Pinpoint the cell where the given text exists, returning its (x, y) midpoint coordinate. 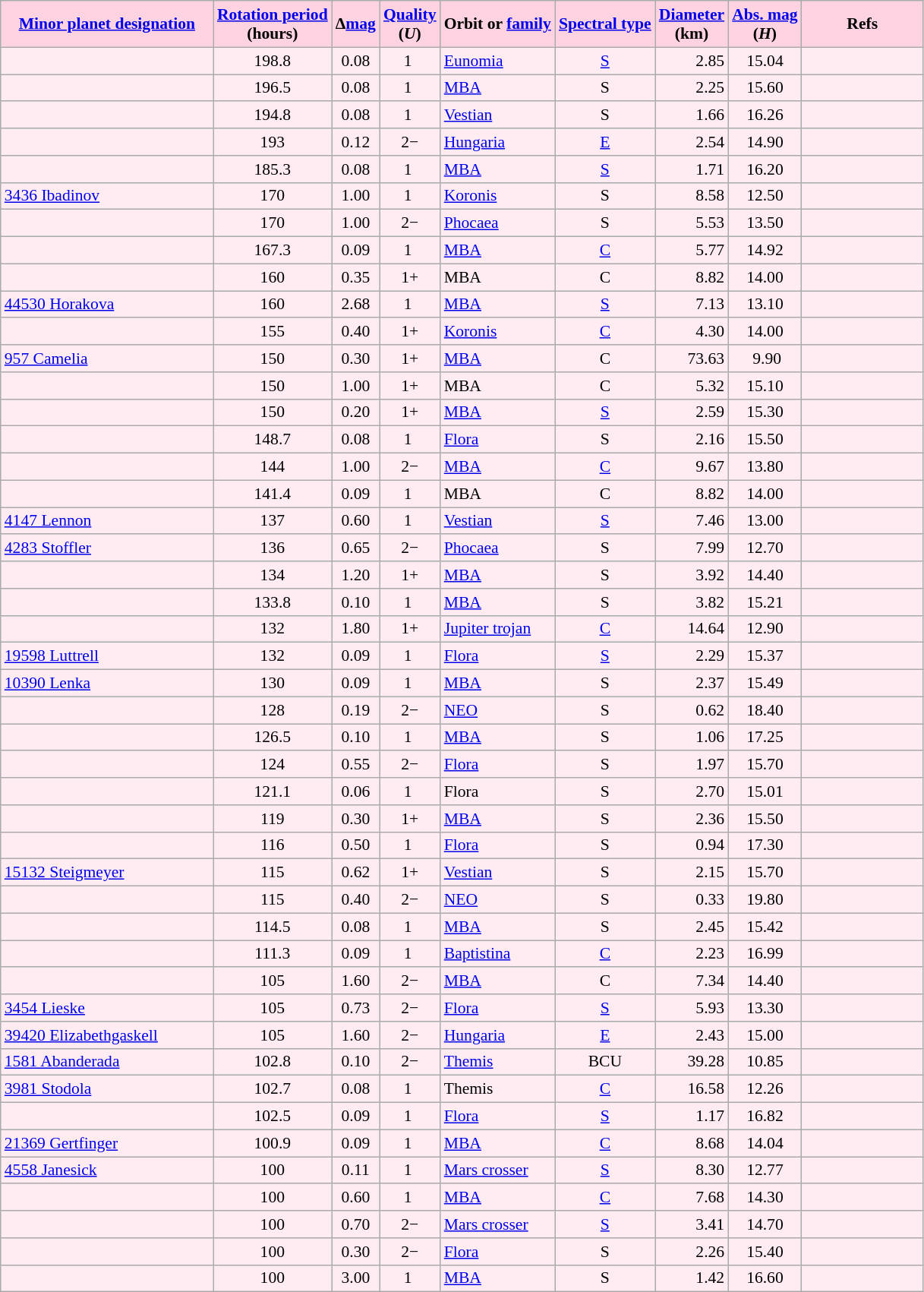
1581 Abanderada (107, 1062)
Δmag (355, 24)
15.10 (765, 386)
124 (273, 765)
15.21 (765, 602)
1.42 (692, 1278)
39420 Elizabethgaskell (107, 1035)
15.40 (765, 1252)
0.12 (355, 142)
BCU (605, 1062)
0.73 (355, 1008)
10.85 (765, 1062)
126.5 (273, 738)
2.26 (692, 1252)
2.16 (692, 440)
2.23 (692, 954)
19598 Luttrell (107, 656)
134 (273, 575)
5.53 (692, 223)
3454 Lieske (107, 1008)
7.46 (692, 521)
185.3 (273, 169)
0.70 (355, 1224)
2.29 (692, 656)
167.3 (273, 251)
198.8 (273, 61)
0.19 (355, 710)
Minor planet designation (107, 24)
7.13 (692, 305)
14.30 (765, 1198)
4.30 (692, 332)
2.54 (692, 142)
0.94 (692, 845)
73.63 (692, 359)
155 (273, 332)
19.80 (765, 900)
12.90 (765, 629)
17.25 (765, 738)
114.5 (273, 927)
2.15 (692, 873)
2.70 (692, 791)
15.37 (765, 656)
15.49 (765, 684)
12.77 (765, 1170)
15.00 (765, 1035)
0.06 (355, 791)
Jupiter trojan (498, 629)
13.10 (765, 305)
15.04 (765, 61)
17.30 (765, 845)
4283 Stoffler (107, 548)
102.5 (273, 1117)
16.99 (765, 954)
3.92 (692, 575)
4558 Janesick (107, 1170)
16.60 (765, 1278)
0.20 (355, 412)
16.58 (692, 1089)
10390 Lenka (107, 684)
12.50 (765, 196)
13.00 (765, 521)
121.1 (273, 791)
2.85 (692, 61)
1.06 (692, 738)
21369 Gertfinger (107, 1143)
102.7 (273, 1089)
119 (273, 819)
128 (273, 710)
16.26 (765, 115)
1.20 (355, 575)
2.59 (692, 412)
14.04 (765, 1143)
144 (273, 467)
0.65 (355, 548)
9.90 (765, 359)
7.68 (692, 1198)
7.99 (692, 548)
2.37 (692, 684)
2.25 (692, 88)
1.80 (355, 629)
Orbit or family (498, 24)
14.64 (692, 629)
13.30 (765, 1008)
100.9 (273, 1143)
13.50 (765, 223)
130 (273, 684)
Refs (863, 24)
15.01 (765, 791)
148.7 (273, 440)
Eunomia (498, 61)
194.8 (273, 115)
4147 Lennon (107, 521)
136 (273, 548)
15.60 (765, 88)
193 (273, 142)
2.43 (692, 1035)
5.32 (692, 386)
1.17 (692, 1117)
1.66 (692, 115)
0.55 (355, 765)
137 (273, 521)
102.8 (273, 1062)
Spectral type (605, 24)
957 Camelia (107, 359)
16.82 (765, 1117)
2.45 (692, 927)
14.90 (765, 142)
1.71 (692, 169)
3981 Stodola (107, 1089)
15132 Steigmeyer (107, 873)
12.26 (765, 1089)
Baptistina (498, 954)
7.34 (692, 981)
44530 Horakova (107, 305)
13.80 (765, 467)
141.4 (273, 494)
15.30 (765, 412)
3.82 (692, 602)
5.93 (692, 1008)
3.00 (355, 1278)
Quality(U) (410, 24)
0.11 (355, 1170)
Abs. mag(H) (765, 24)
3.41 (692, 1224)
116 (273, 845)
9.67 (692, 467)
8.30 (692, 1170)
14.70 (765, 1224)
14.92 (765, 251)
Rotation period(hours) (273, 24)
39.28 (692, 1062)
111.3 (273, 954)
1.97 (692, 765)
18.40 (765, 710)
15.42 (765, 927)
0.35 (355, 277)
2.36 (692, 819)
12.70 (765, 548)
196.5 (273, 88)
0.50 (355, 845)
8.68 (692, 1143)
0.33 (692, 900)
16.20 (765, 169)
5.77 (692, 251)
8.58 (692, 196)
2.68 (355, 305)
133.8 (273, 602)
Diameter(km) (692, 24)
3436 Ibadinov (107, 196)
